Extract the [X, Y] coordinate from the center of the cell holding the provided text.  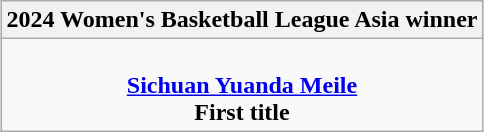
2024 Women's Basketball League Asia winner [242, 20]
Sichuan Yuanda MeileFirst title [242, 85]
